Locate the cell with the specified text and output its (X, Y) center coordinate. 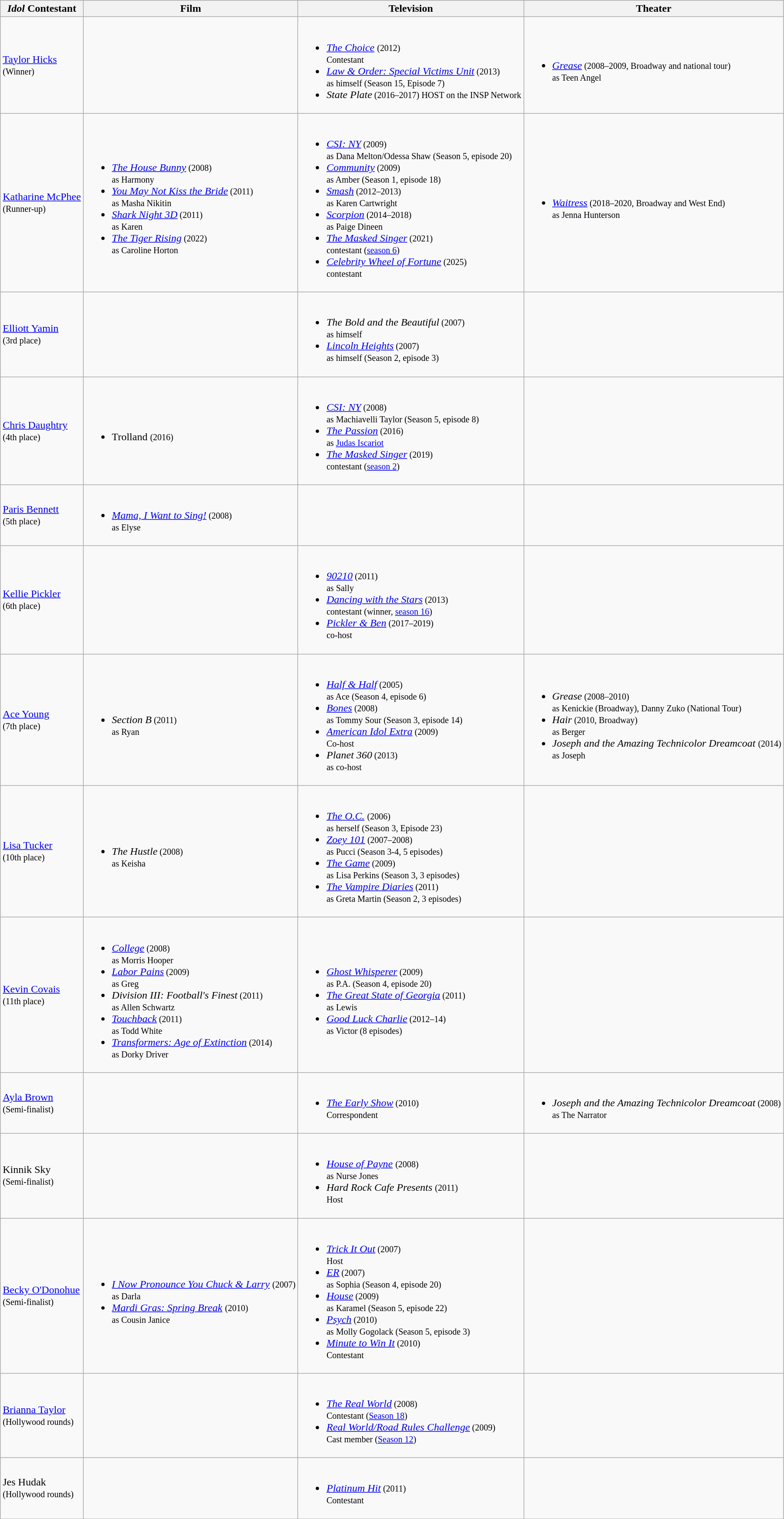
Platinum Hit (2011)Contestant (411, 1488)
House of Payne (2008)as Nurse JonesHard Rock Cafe Presents (2011)Host (411, 1176)
Theater (654, 9)
Section B (2011)as Ryan (191, 720)
The Bold and the Beautiful (2007)as himselfLincoln Heights (2007)as himself (Season 2, episode 3) (411, 334)
CSI: NY (2008)as Machiavelli Taylor (Season 5, episode 8)The Passion (2016)as Judas IscariotThe Masked Singer (2019)contestant (season 2) (411, 431)
Kevin Covais(11th place) (42, 995)
Becky O'Donohue(Semi-finalist) (42, 1295)
Trolland (2016) (191, 431)
Idol Contestant (42, 9)
Grease (2008–2009, Broadway and national tour) as Teen Angel (654, 65)
Mama, I Want to Sing! (2008)as Elyse (191, 515)
Ace Young(7th place) (42, 720)
The Early Show (2010)Correspondent (411, 1103)
Elliott Yamin(3rd place) (42, 334)
Katharine McPhee(Runner-up) (42, 203)
Film (191, 9)
Waitress (2018–2020, Broadway and West End) as Jenna Hunterson (654, 203)
Ayla Brown(Semi-finalist) (42, 1103)
Jes Hudak(Hollywood rounds) (42, 1488)
Kinnik Sky(Semi-finalist) (42, 1176)
Television (411, 9)
I Now Pronounce You Chuck & Larry (2007)as DarlaMardi Gras: Spring Break (2010)as Cousin Janice (191, 1295)
Taylor Hicks(Winner) (42, 65)
Kellie Pickler(6th place) (42, 600)
The Choice (2012)ContestantLaw & Order: Special Victims Unit (2013)as himself (Season 15, Episode 7)State Plate (2016–2017) HOST on the INSP Network (411, 65)
Paris Bennett(5th place) (42, 515)
Lisa Tucker(10th place) (42, 851)
Brianna Taylor(Hollywood rounds) (42, 1416)
The Hustle (2008)as Keisha (191, 851)
Ghost Whisperer (2009)as P.A. (Season 4, episode 20)The Great State of Georgia (2011)as LewisGood Luck Charlie (2012–14)as Victor (8 episodes) (411, 995)
Joseph and the Amazing Technicolor Dreamcoat (2008)as The Narrator (654, 1103)
90210 (2011)as SallyDancing with the Stars (2013)contestant (winner, season 16)Pickler & Ben (2017–2019)co-host (411, 600)
The Real World (2008)Contestant (Season 18)Real World/Road Rules Challenge (2009)Cast member (Season 12) (411, 1416)
Chris Daughtry(4th place) (42, 431)
